Locate the cell with the specified text and output its [X, Y] center coordinate. 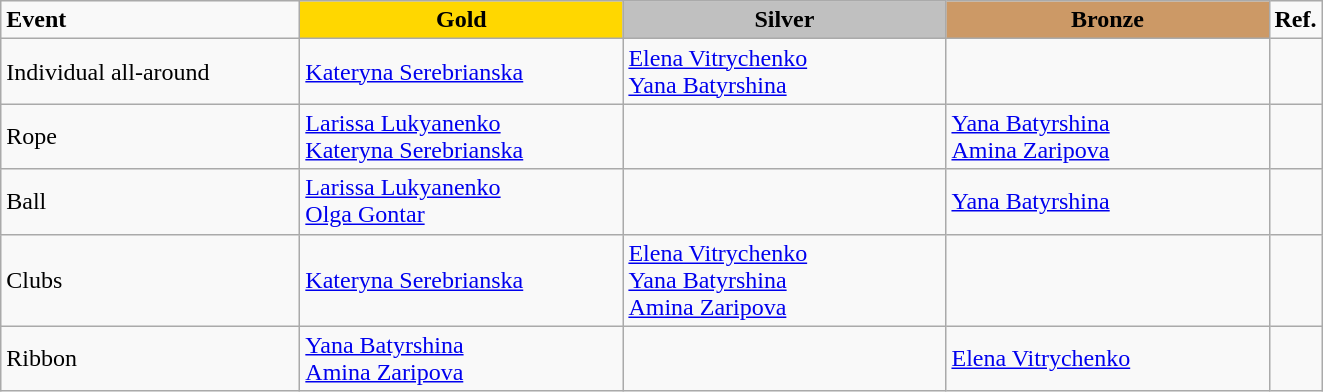
Yana Batyrshina [1108, 202]
Larissa Lukyanenko Kateryna Serebrianska [462, 136]
Gold [462, 20]
Rope [150, 136]
Silver [784, 20]
Ref. [1296, 20]
Ribbon [150, 358]
Event [150, 20]
Clubs [150, 280]
Individual all-around [150, 72]
Ball [150, 202]
Elena Vitrychenko Yana Batyrshina [784, 72]
Bronze [1108, 20]
Elena Vitrychenko [1108, 358]
Larissa Lukyanenko Olga Gontar [462, 202]
Elena Vitrychenko Yana Batyrshina Amina Zaripova [784, 280]
